Return [X, Y] of the center of cell containing provided text 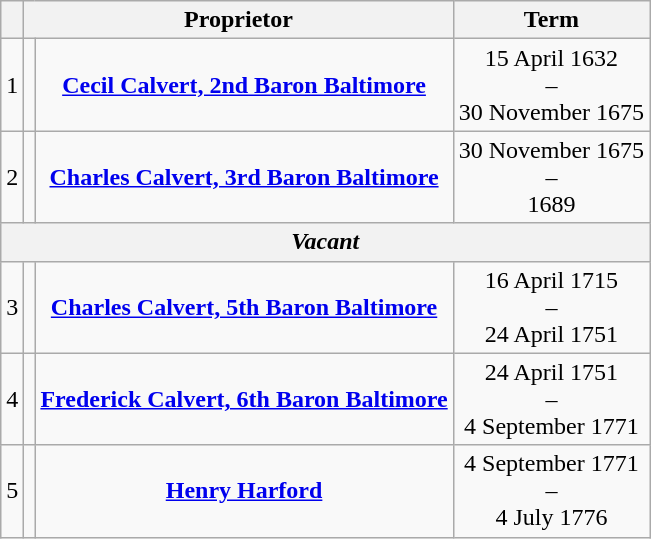
Charles Calvert, 3rd Baron Baltimore [244, 177]
2 [12, 177]
3 [12, 307]
Vacant [326, 242]
4 [12, 399]
24 April 1751–4 September 1771 [551, 399]
Charles Calvert, 5th Baron Baltimore [244, 307]
4 September 1771–4 July 1776 [551, 491]
5 [12, 491]
16 April 1715–24 April 1751 [551, 307]
Term [551, 20]
1 [12, 85]
30 November 1675–1689 [551, 177]
Cecil Calvert, 2nd Baron Baltimore [244, 85]
Henry Harford [244, 491]
Frederick Calvert, 6th Baron Baltimore [244, 399]
15 April 1632–30 November 1675 [551, 85]
Proprietor [238, 20]
